For the text-containing cell, return its midpoint in [x, y] coordinate format. 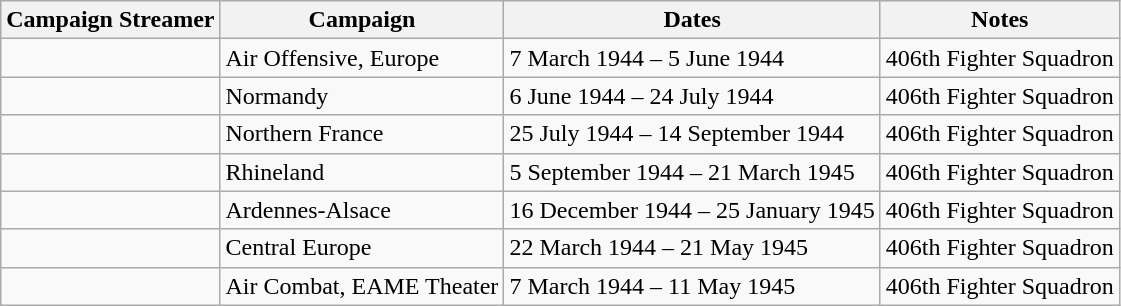
Rhineland [362, 172]
6 June 1944 – 24 July 1944 [692, 96]
22 March 1944 – 21 May 1945 [692, 248]
7 March 1944 – 11 May 1945 [692, 286]
Campaign [362, 20]
16 December 1944 – 25 January 1945 [692, 210]
Air Combat, EAME Theater [362, 286]
Ardennes-Alsace [362, 210]
Central Europe [362, 248]
Notes [1000, 20]
Dates [692, 20]
Air Offensive, Europe [362, 58]
Campaign Streamer [110, 20]
25 July 1944 – 14 September 1944 [692, 134]
Normandy [362, 96]
Northern France [362, 134]
7 March 1944 – 5 June 1944 [692, 58]
5 September 1944 – 21 March 1945 [692, 172]
